Output the [x, y] coordinate of the center of the cell containing the given text.  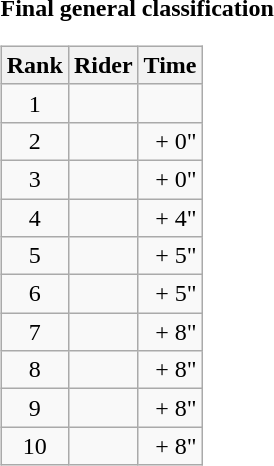
3 [34, 179]
+ 4" [170, 217]
Time [170, 65]
7 [34, 332]
9 [34, 408]
10 [34, 446]
Rank [34, 65]
1 [34, 103]
5 [34, 256]
4 [34, 217]
8 [34, 370]
6 [34, 294]
Rider [103, 65]
2 [34, 141]
